Return the (X, Y) coordinate for the center point of the cell that contains the specified text.  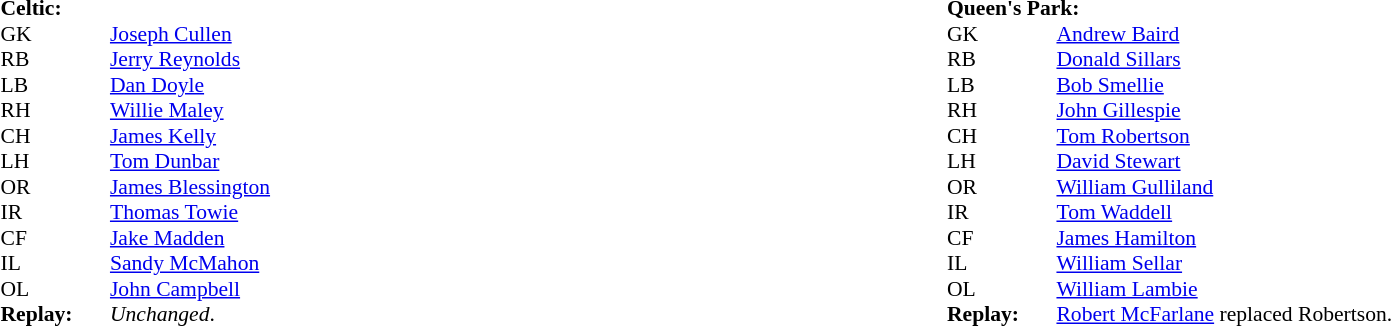
Thomas Towie (190, 213)
Tom Dunbar (190, 161)
Joseph Cullen (190, 34)
Willie Maley (190, 111)
Jake Madden (190, 238)
John Campbell (190, 289)
James Kelly (190, 136)
Sandy McMahon (190, 263)
Jerry Reynolds (190, 59)
Dan Doyle (190, 85)
James Blessington (190, 187)
